Return the [X, Y] coordinate for the center point of the cell that contains the specified text.  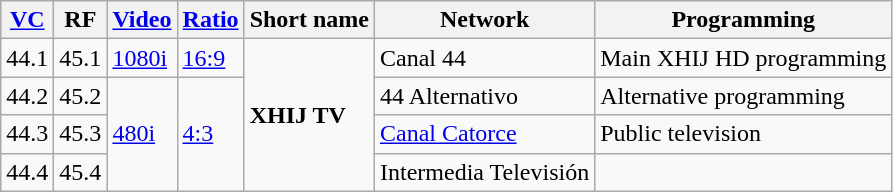
44.4 [28, 172]
1080i [142, 58]
Alternative programming [744, 96]
Programming [744, 20]
44 Alternativo [485, 96]
Video [142, 20]
VC [28, 20]
16:9 [210, 58]
45.1 [80, 58]
Canal 44 [485, 58]
Public television [744, 134]
Network [485, 20]
44.2 [28, 96]
480i [142, 134]
Main XHIJ HD programming [744, 58]
45.4 [80, 172]
4:3 [210, 134]
Short name [309, 20]
44.3 [28, 134]
44.1 [28, 58]
RF [80, 20]
Canal Catorce [485, 134]
Intermedia Televisión [485, 172]
45.3 [80, 134]
XHIJ TV [309, 115]
Ratio [210, 20]
45.2 [80, 96]
